Return the (X, Y) coordinate for the center point of the cell that contains the specified text.  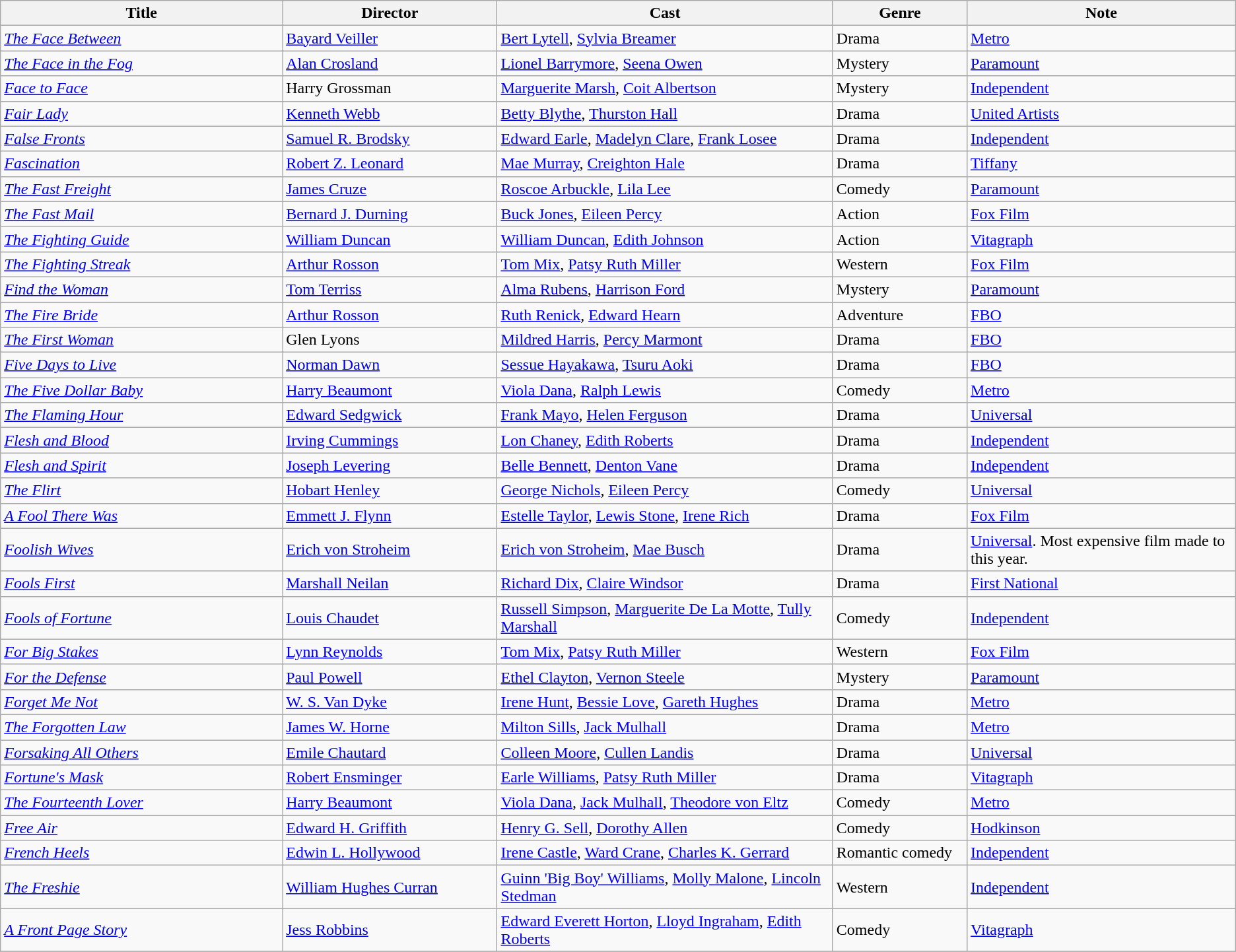
Bernard J. Durning (390, 214)
Harry Grossman (390, 88)
Free Air (141, 828)
Foolish Wives (141, 549)
Irene Hunt, Bessie Love, Gareth Hughes (665, 702)
The Fourteenth Lover (141, 803)
Tom Terriss (390, 289)
James W. Horne (390, 727)
Buck Jones, Eileen Percy (665, 214)
Mildred Harris, Percy Marmont (665, 340)
Norman Dawn (390, 365)
Viola Dana, Ralph Lewis (665, 390)
Belle Bennett, Denton Vane (665, 465)
United Artists (1101, 114)
Earle Williams, Patsy Ruth Miller (665, 778)
Forsaking All Others (141, 752)
Viola Dana, Jack Mulhall, Theodore von Eltz (665, 803)
Fair Lady (141, 114)
Face to Face (141, 88)
Forget Me Not (141, 702)
Samuel R. Brodsky (390, 139)
Mae Murray, Creighton Hale (665, 164)
Title (141, 13)
Jess Robbins (390, 930)
Fools of Fortune (141, 618)
The Face Between (141, 38)
Robert Ensminger (390, 778)
Marshall Neilan (390, 584)
Erich von Stroheim, Mae Busch (665, 549)
A Fool There Was (141, 516)
First National (1101, 584)
Guinn 'Big Boy' Williams, Molly Malone, Lincoln Stedman (665, 887)
Sessue Hayakawa, Tsuru Aoki (665, 365)
Edward H. Griffith (390, 828)
Flesh and Spirit (141, 465)
Lon Chaney, Edith Roberts (665, 440)
Frank Mayo, Helen Ferguson (665, 415)
Hobart Henley (390, 491)
Erich von Stroheim (390, 549)
Irene Castle, Ward Crane, Charles K. Gerrard (665, 853)
The Fire Bride (141, 315)
Marguerite Marsh, Coit Albertson (665, 88)
Kenneth Webb (390, 114)
Joseph Levering (390, 465)
Ruth Renick, Edward Hearn (665, 315)
The Face in the Fog (141, 63)
Flesh and Blood (141, 440)
Richard Dix, Claire Windsor (665, 584)
The Fast Mail (141, 214)
Fools First (141, 584)
Universal. Most expensive film made to this year. (1101, 549)
Tiffany (1101, 164)
Romantic comedy (899, 853)
The Fighting Streak (141, 264)
Henry G. Sell, Dorothy Allen (665, 828)
The Five Dollar Baby (141, 390)
The Flirt (141, 491)
Emmett J. Flynn (390, 516)
Alan Crosland (390, 63)
Genre (899, 13)
Robert Z. Leonard (390, 164)
The Fast Freight (141, 189)
A Front Page Story (141, 930)
Cast (665, 13)
The First Woman (141, 340)
Milton Sills, Jack Mulhall (665, 727)
For Big Stakes (141, 652)
The Freshie (141, 887)
For the Defense (141, 677)
Louis Chaudet (390, 618)
William Duncan (390, 239)
False Fronts (141, 139)
Find the Woman (141, 289)
Ethel Clayton, Vernon Steele (665, 677)
Note (1101, 13)
William Hughes Curran (390, 887)
W. S. Van Dyke (390, 702)
Emile Chautard (390, 752)
Russell Simpson, Marguerite De La Motte, Tully Marshall (665, 618)
Bert Lytell, Sylvia Breamer (665, 38)
Director (390, 13)
Paul Powell (390, 677)
Glen Lyons (390, 340)
Edward Everett Horton, Lloyd Ingraham, Edith Roberts (665, 930)
Roscoe Arbuckle, Lila Lee (665, 189)
Lionel Barrymore, Seena Owen (665, 63)
Lynn Reynolds (390, 652)
Edwin L. Hollywood (390, 853)
Irving Cummings (390, 440)
French Heels (141, 853)
Edward Sedgwick (390, 415)
James Cruze (390, 189)
The Fighting Guide (141, 239)
Adventure (899, 315)
William Duncan, Edith Johnson (665, 239)
Hodkinson (1101, 828)
Five Days to Live (141, 365)
George Nichols, Eileen Percy (665, 491)
Fascination (141, 164)
Betty Blythe, Thurston Hall (665, 114)
Colleen Moore, Cullen Landis (665, 752)
Estelle Taylor, Lewis Stone, Irene Rich (665, 516)
The Flaming Hour (141, 415)
Bayard Veiller (390, 38)
Alma Rubens, Harrison Ford (665, 289)
The Forgotten Law (141, 727)
Edward Earle, Madelyn Clare, Frank Losee (665, 139)
Fortune's Mask (141, 778)
